Return the (x, y) coordinate for the center point of the cell that contains the specified text.  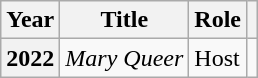
2022 (30, 58)
Mary Queer (124, 58)
Year (30, 20)
Host (218, 58)
Title (124, 20)
Role (218, 20)
